Identify which cell holds the provided text, then report its [X, Y] central coordinate. 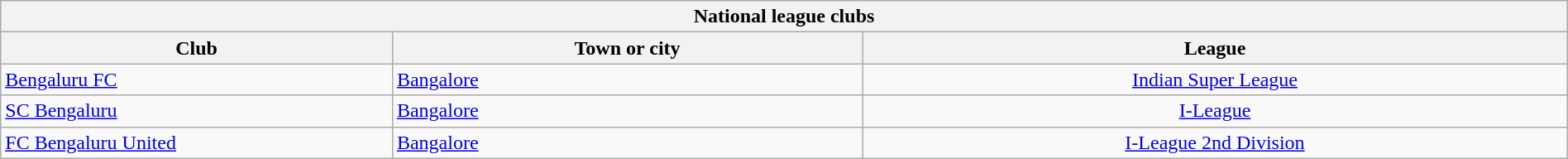
I-League 2nd Division [1216, 142]
League [1216, 48]
Club [197, 48]
National league clubs [784, 17]
Town or city [627, 48]
Bengaluru FC [197, 79]
FC Bengaluru United [197, 142]
Indian Super League [1216, 79]
SC Bengaluru [197, 111]
I-League [1216, 111]
